Extract the [x, y] coordinate from the center of the cell holding the provided text.  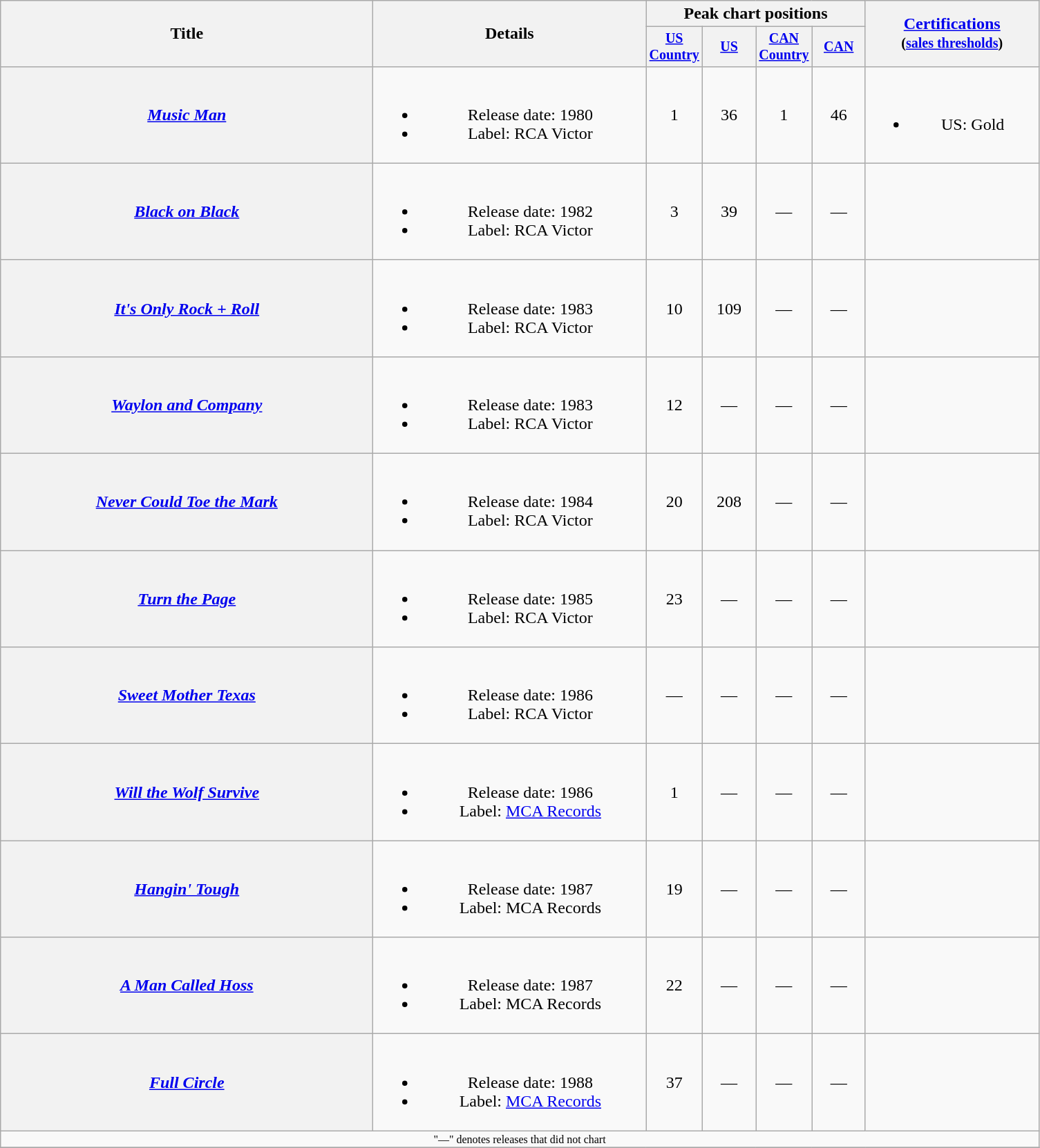
Never Could Toe the Mark [187, 502]
CAN Country [784, 47]
CAN [839, 47]
22 [674, 986]
37 [674, 1082]
23 [674, 599]
Release date: 1980Label: RCA Victor [510, 115]
A Man Called Hoss [187, 986]
Waylon and Company [187, 405]
109 [730, 308]
20 [674, 502]
US [730, 47]
Will the Wolf Survive [187, 792]
Release date: 1985Label: RCA Victor [510, 599]
46 [839, 115]
Release date: 1982Label: RCA Victor [510, 211]
19 [674, 889]
Release date: 1988Label: MCA Records [510, 1082]
Sweet Mother Texas [187, 696]
Details [510, 34]
208 [730, 502]
"—" denotes releases that did not chart [520, 1139]
10 [674, 308]
Release date: 1986Label: MCA Records [510, 792]
Hangin' Tough [187, 889]
Certifications(sales thresholds) [952, 34]
Release date: 1984Label: RCA Victor [510, 502]
Release date: 1986Label: RCA Victor [510, 696]
36 [730, 115]
39 [730, 211]
Black on Black [187, 211]
Turn the Page [187, 599]
Full Circle [187, 1082]
Title [187, 34]
It's Only Rock + Roll [187, 308]
Peak chart positions [756, 14]
3 [674, 211]
US: Gold [952, 115]
12 [674, 405]
US Country [674, 47]
Music Man [187, 115]
